Return the (X, Y) coordinate for the center point of the cell that contains the specified text.  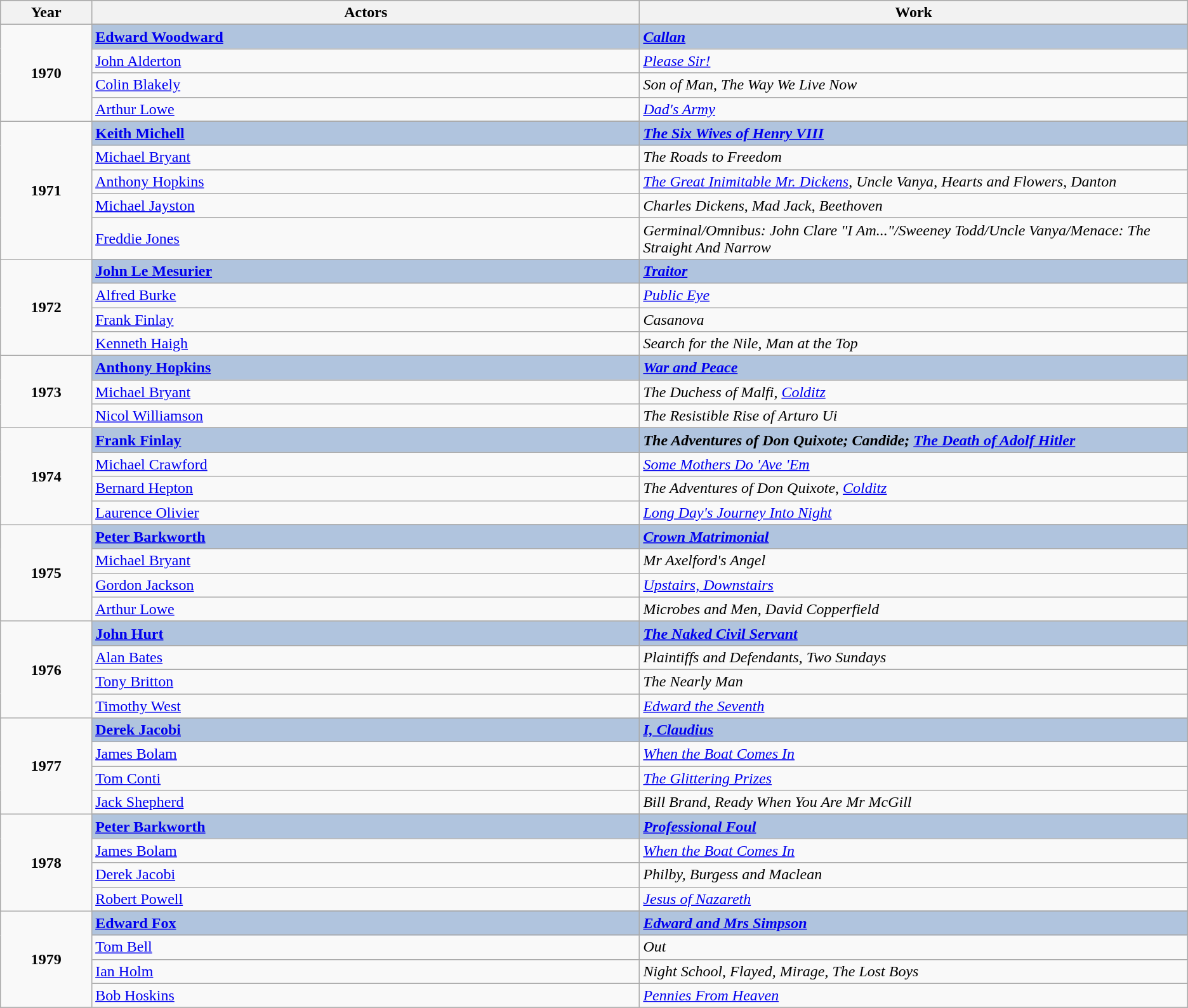
Michael Jayston (366, 206)
Alan Bates (366, 657)
Colin Blakely (366, 85)
John Alderton (366, 61)
1975 (46, 573)
Microbes and Men, David Copperfield (914, 609)
Crown Matrimonial (914, 537)
Edward Woodward (366, 37)
Pennies From Heaven (914, 995)
1978 (46, 863)
Professional Foul (914, 827)
The Duchess of Malfi, Colditz (914, 392)
Dad's Army (914, 109)
The Adventures of Don Quixote, Colditz (914, 488)
Upstairs, Downstairs (914, 585)
The Roads to Freedom (914, 157)
Keith Michell (366, 133)
Some Mothers Do 'Ave 'Em (914, 464)
John Hurt (366, 633)
Jesus of Nazareth (914, 899)
Germinal/Omnibus: John Clare "I Am..."/Sweeney Todd/Uncle Vanya/Menace: The Straight And Narrow (914, 239)
Kenneth Haigh (366, 344)
The Naked Civil Servant (914, 633)
Bernard Hepton (366, 488)
Work (914, 13)
The Resistible Rise of Arturo Ui (914, 416)
Jack Shepherd (366, 802)
The Glittering Prizes (914, 778)
The Great Inimitable Mr. Dickens, Uncle Vanya, Hearts and Flowers, Danton (914, 181)
Casanova (914, 319)
John Le Mesurier (366, 271)
Edward the Seventh (914, 706)
1971 (46, 190)
Night School, Flayed, Mirage, The Lost Boys (914, 971)
Callan (914, 37)
War and Peace (914, 368)
Michael Crawford (366, 464)
1972 (46, 307)
Ian Holm (366, 971)
1970 (46, 73)
Public Eye (914, 295)
Bob Hoskins (366, 995)
Alfred Burke (366, 295)
Freddie Jones (366, 239)
Timothy West (366, 706)
Actors (366, 13)
1976 (46, 669)
The Six Wives of Henry VIII (914, 133)
Bill Brand, Ready When You Are Mr McGill (914, 802)
1979 (46, 959)
Out (914, 947)
Year (46, 13)
1977 (46, 766)
Gordon Jackson (366, 585)
Mr Axelford's Angel (914, 561)
The Adventures of Don Quixote; Candide; The Death of Adolf Hitler (914, 440)
Laurence Olivier (366, 513)
Traitor (914, 271)
Charles Dickens, Mad Jack, Beethoven (914, 206)
Plaintiffs and Defendants, Two Sundays (914, 657)
Edward Fox (366, 923)
I, Claudius (914, 730)
Robert Powell (366, 899)
Tom Conti (366, 778)
Search for the Nile, Man at the Top (914, 344)
The Nearly Man (914, 681)
Tom Bell (366, 947)
Long Day's Journey Into Night (914, 513)
1973 (46, 392)
Please Sir! (914, 61)
Tony Britton (366, 681)
Nicol Williamson (366, 416)
Edward and Mrs Simpson (914, 923)
Son of Man, The Way We Live Now (914, 85)
1974 (46, 476)
Philby, Burgess and Maclean (914, 875)
